Extract the [X, Y] coordinate from the center of the cell holding the provided text.  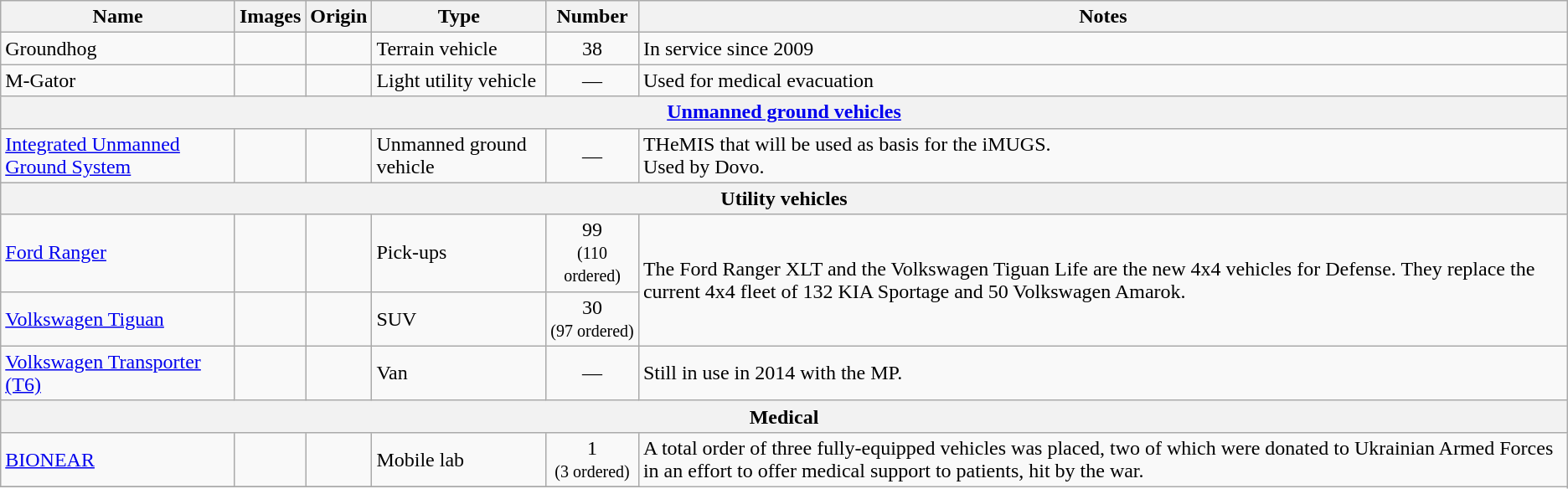
Volkswagen Transporter (T6) [118, 373]
Type [459, 17]
99(110 ordered) [593, 253]
Medical [784, 416]
M-Gator [118, 80]
Volkswagen Tiguan [118, 318]
Number [593, 17]
Terrain vehicle [459, 49]
Images [270, 17]
Name [118, 17]
SUV [459, 318]
Used for medical evacuation [1102, 80]
Unmanned ground vehicle [459, 156]
1(3 ordered) [593, 459]
In service since 2009 [1102, 49]
Pick-ups [459, 253]
THeMIS that will be used as basis for the iMUGS.Used by Dovo. [1102, 156]
Groundhog [118, 49]
Origin [338, 17]
Light utility vehicle [459, 80]
Ford Ranger [118, 253]
Notes [1102, 17]
Van [459, 373]
30(97 ordered) [593, 318]
Unmanned ground vehicles [784, 112]
Still in use in 2014 with the MP. [1102, 373]
Utility vehicles [784, 198]
38 [593, 49]
Mobile lab [459, 459]
BIONEAR [118, 459]
Integrated Unmanned Ground System [118, 156]
